Scan for the cell matching the given text and deliver its (x, y) coordinate at center. 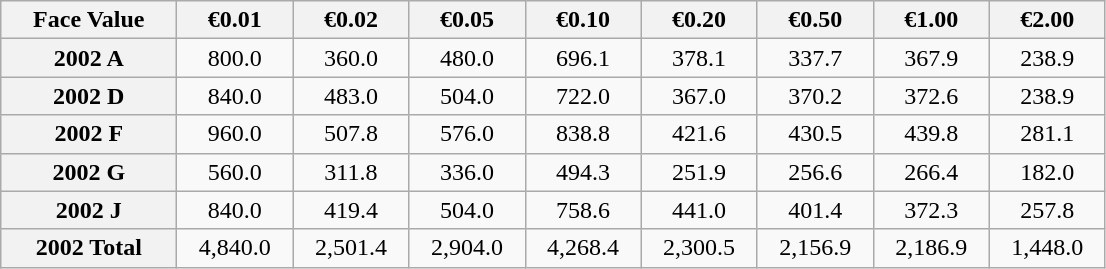
480.0 (467, 58)
372.6 (931, 96)
2,186.9 (931, 248)
483.0 (351, 96)
367.9 (931, 58)
360.0 (351, 58)
€1.00 (931, 20)
257.8 (1047, 210)
378.1 (699, 58)
2,156.9 (815, 248)
960.0 (235, 134)
441.0 (699, 210)
696.1 (583, 58)
2002 D (89, 96)
722.0 (583, 96)
2,300.5 (699, 248)
€0.20 (699, 20)
401.4 (815, 210)
419.4 (351, 210)
439.8 (931, 134)
2002 A (89, 58)
2002 J (89, 210)
838.8 (583, 134)
367.0 (699, 96)
281.1 (1047, 134)
421.6 (699, 134)
337.7 (815, 58)
494.3 (583, 172)
370.2 (815, 96)
256.6 (815, 172)
251.9 (699, 172)
€2.00 (1047, 20)
266.4 (931, 172)
800.0 (235, 58)
311.8 (351, 172)
2002 F (89, 134)
2002 G (89, 172)
€0.50 (815, 20)
2,501.4 (351, 248)
4,840.0 (235, 248)
576.0 (467, 134)
336.0 (467, 172)
Face Value (89, 20)
€0.10 (583, 20)
2,904.0 (467, 248)
€0.05 (467, 20)
2002 Total (89, 248)
1,448.0 (1047, 248)
182.0 (1047, 172)
560.0 (235, 172)
372.3 (931, 210)
€0.02 (351, 20)
758.6 (583, 210)
430.5 (815, 134)
4,268.4 (583, 248)
507.8 (351, 134)
€0.01 (235, 20)
